Pinpoint the cell where the given text exists, returning its (x, y) midpoint coordinate. 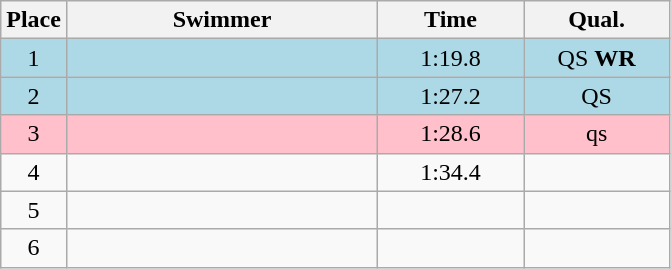
qs (597, 134)
3 (34, 134)
Time (451, 20)
6 (34, 248)
2 (34, 96)
1 (34, 58)
Qual. (597, 20)
Swimmer (222, 20)
QS WR (597, 58)
4 (34, 172)
Place (34, 20)
1:27.2 (451, 96)
1:34.4 (451, 172)
1:28.6 (451, 134)
5 (34, 210)
1:19.8 (451, 58)
QS (597, 96)
